Determine the (X, Y) coordinate at the center of the cell enclosing the given text.  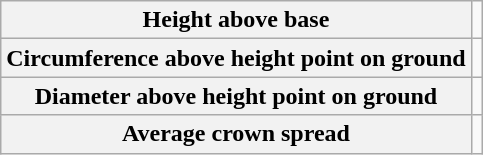
Height above base (236, 20)
Circumference above height point on ground (236, 58)
Diameter above height point on ground (236, 96)
Average crown spread (236, 134)
